Extract the [X, Y] coordinate from the center of the cell holding the provided text.  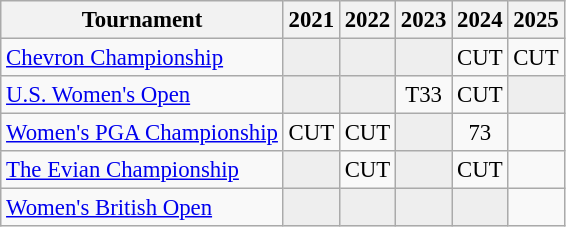
2021 [311, 20]
2024 [480, 20]
Tournament [142, 20]
U.S. Women's Open [142, 95]
2022 [367, 20]
2025 [536, 20]
The Evian Championship [142, 170]
T33 [424, 95]
Women's British Open [142, 208]
Women's PGA Championship [142, 133]
73 [480, 133]
Chevron Championship [142, 58]
2023 [424, 20]
